For the text-containing cell, return its midpoint in [x, y] coordinate format. 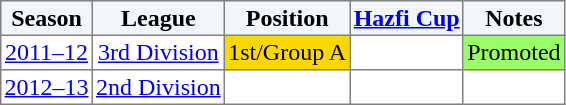
Promoted [514, 52]
Season [47, 18]
Notes [514, 18]
2012–13 [47, 87]
League [158, 18]
Position [287, 18]
2nd Division [158, 87]
Hazfi Cup [407, 18]
2011–12 [47, 52]
1st/Group A [287, 52]
3rd Division [158, 52]
